Output the (x, y) coordinate of the center of the cell containing the given text.  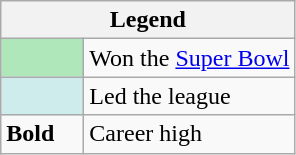
Bold (42, 134)
Led the league (190, 96)
Career high (190, 134)
Legend (148, 20)
Won the Super Bowl (190, 58)
